Scan for the cell matching the given text and deliver its (x, y) coordinate at center. 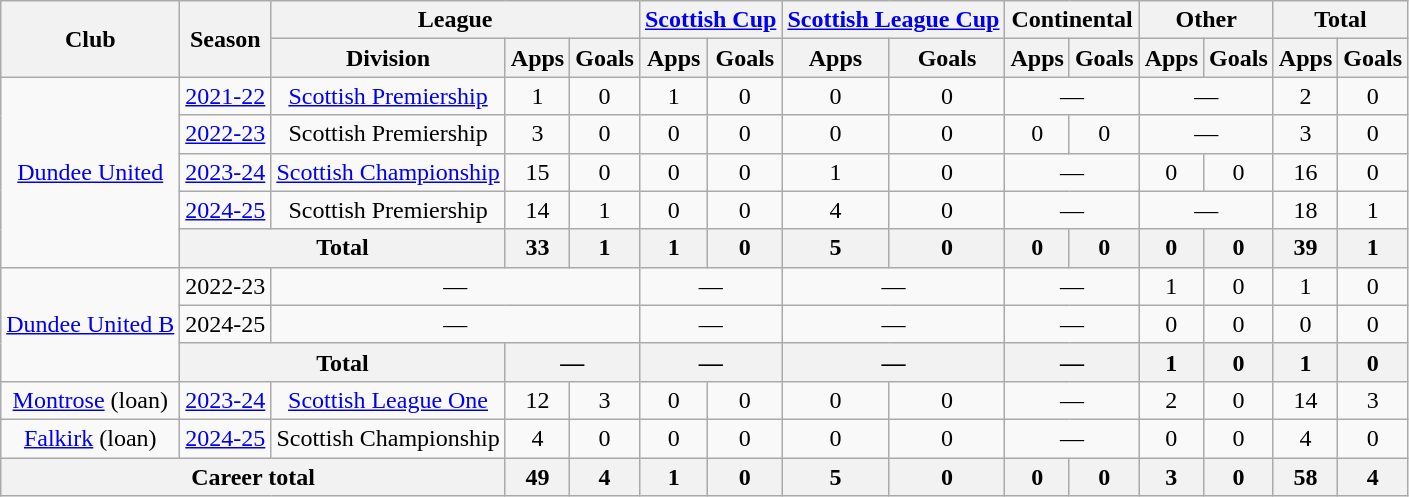
Other (1206, 20)
Club (90, 39)
Dundee United B (90, 324)
15 (537, 172)
58 (1305, 477)
Scottish League One (388, 400)
2021-22 (226, 96)
33 (537, 248)
Dundee United (90, 172)
49 (537, 477)
39 (1305, 248)
12 (537, 400)
Scottish Cup (710, 20)
League (456, 20)
18 (1305, 210)
Career total (254, 477)
16 (1305, 172)
Division (388, 58)
Montrose (loan) (90, 400)
Continental (1072, 20)
Scottish League Cup (894, 20)
Season (226, 39)
Falkirk (loan) (90, 438)
